Detect which cell encompasses the target text, then output its [x, y] center coordinate. 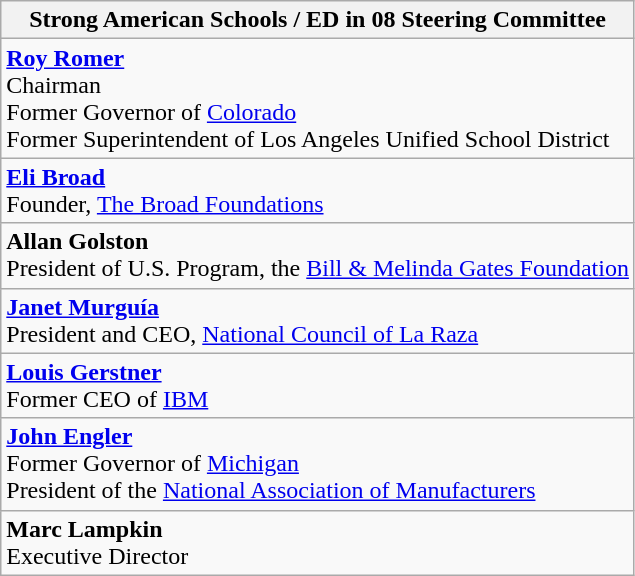
John EnglerFormer Governor of MichiganPresident of the National Association of Manufacturers [318, 464]
Roy RomerChairmanFormer Governor of ColoradoFormer Superintendent of Los Angeles Unified School District [318, 98]
Louis GerstnerFormer CEO of IBM [318, 386]
Strong American Schools / ED in 08 Steering Committee [318, 20]
Eli BroadFounder, The Broad Foundations [318, 190]
Marc LampkinExecutive Director [318, 542]
Janet MurguíaPresident and CEO, National Council of La Raza [318, 320]
Allan GolstonPresident of U.S. Program, the Bill & Melinda Gates Foundation [318, 256]
